Locate the cell with the specified text and output its (x, y) center coordinate. 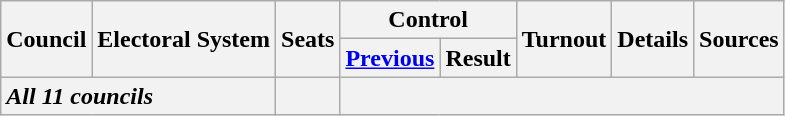
Previous (390, 58)
Control (428, 20)
Result (478, 58)
Council (46, 39)
Sources (740, 39)
Seats (308, 39)
Electoral System (184, 39)
Turnout (564, 39)
Details (653, 39)
All 11 councils (138, 96)
